Output the (X, Y) coordinate of the center of the cell containing the given text.  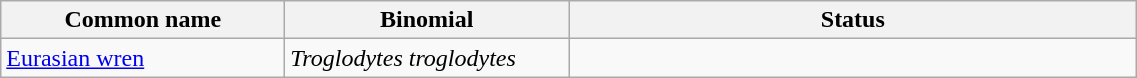
Eurasian wren (143, 58)
Binomial (427, 20)
Status (853, 20)
Troglodytes troglodytes (427, 58)
Common name (143, 20)
